From the cell containing the given text, extract its center point as (X, Y) coordinate. 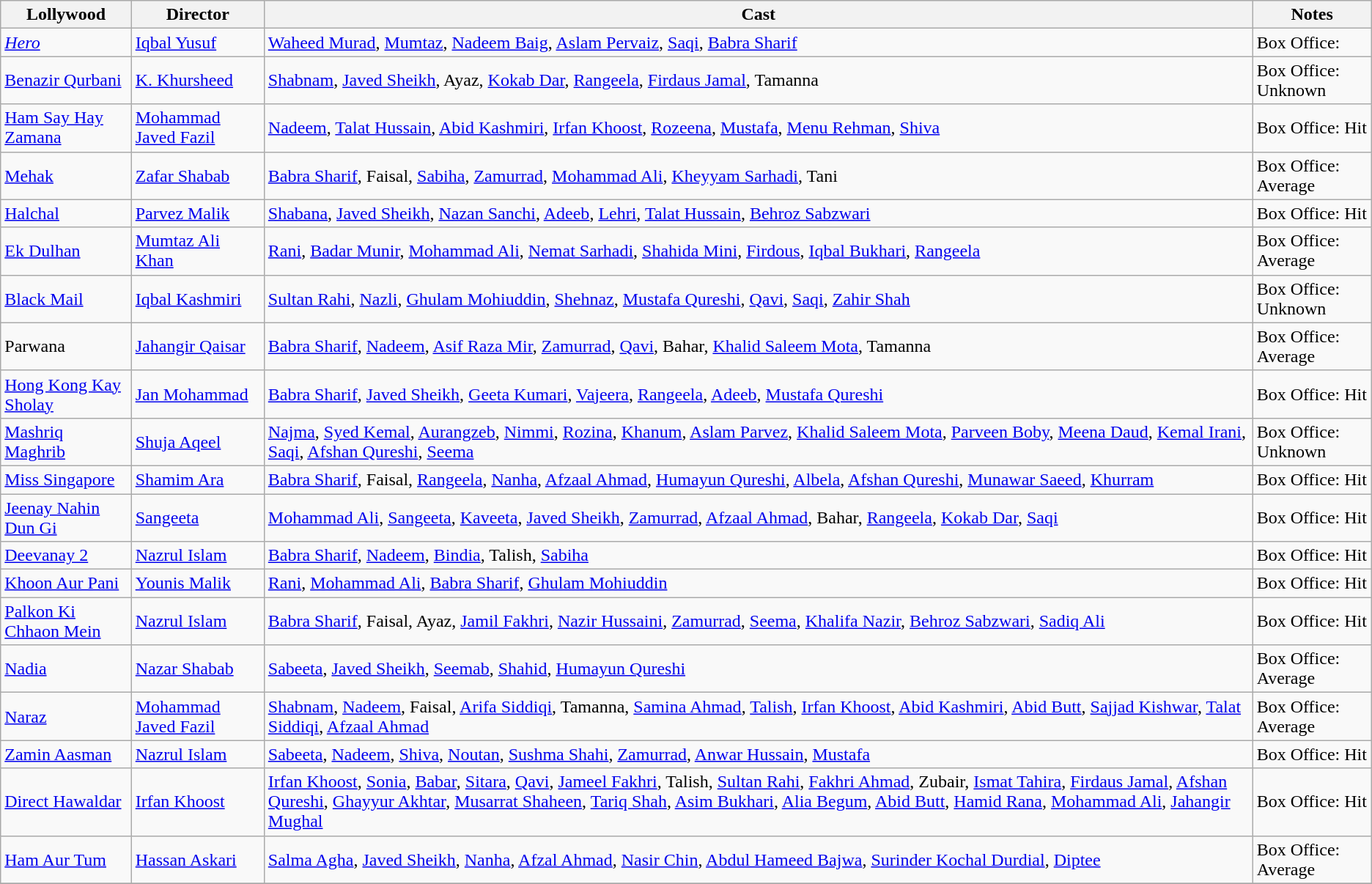
Mumtaz Ali Khan (198, 251)
Shabana, Javed Sheikh, Nazan Sanchi, Adeeb, Lehri, Talat Hussain, Behroz Sabzwari (758, 213)
Hassan Askari (198, 859)
Direct Hawaldar (66, 802)
Ham Say Hay Zamana (66, 128)
Babra Sharif, Faisal, Rangeela, Nanha, Afzaal Ahmad, Humayun Qureshi, Albela, Afshan Qureshi, Munawar Saeed, Khurram (758, 479)
Shamim Ara (198, 479)
Halchal (66, 213)
Cast (758, 15)
Lollywood (66, 15)
Palkon Ki Chhaon Mein (66, 622)
Younis Malik (198, 583)
Hero (66, 43)
Benazir Qurbani (66, 81)
Iqbal Yusuf (198, 43)
Sabeeta, Nadeem, Shiva, Noutan, Sushma Shahi, Zamurrad, Anwar Hussain, Mustafa (758, 754)
Parwana (66, 346)
Naraz (66, 717)
Notes (1312, 15)
Nazar Shabab (198, 668)
Zafar Shabab (198, 176)
Hong Kong Kay Sholay (66, 394)
Rani, Badar Munir, Mohammad Ali, Nemat Sarhadi, Shahida Mini, Firdous, Iqbal Bukhari, Rangeela (758, 251)
Shabnam, Javed Sheikh, Ayaz, Kokab Dar, Rangeela, Firdaus Jamal, Tamanna (758, 81)
Nadeem, Talat Hussain, Abid Kashmiri, Irfan Khoost, Rozeena, Mustafa, Menu Rehman, Shiva (758, 128)
Nadia (66, 668)
Sangeeta (198, 517)
Babra Sharif, Javed Sheikh, Geeta Kumari, Vajeera, Rangeela, Adeeb, Mustafa Qureshi (758, 394)
Mohammad Ali, Sangeeta, Kaveeta, Javed Sheikh, Zamurrad, Afzaal Ahmad, Bahar, Rangeela, Kokab Dar, Saqi (758, 517)
Box Office: (1312, 43)
Sabeeta, Javed Sheikh, Seemab, Shahid, Humayun Qureshi (758, 668)
Irfan Khoost (198, 802)
Iqbal Kashmiri (198, 299)
Ham Aur Tum (66, 859)
Waheed Murad, Mumtaz, Nadeem Baig, Aslam Pervaiz, Saqi, Babra Sharif (758, 43)
Babra Sharif, Faisal, Sabiha, Zamurrad, Mohammad Ali, Kheyyam Sarhadi, Tani (758, 176)
Miss Singapore (66, 479)
Zamin Aasman (66, 754)
Jahangir Qaisar (198, 346)
Babra Sharif, Nadeem, Bindia, Talish, Sabiha (758, 556)
K. Khursheed (198, 81)
Parvez Malik (198, 213)
Deevanay 2 (66, 556)
Babra Sharif, Faisal, Ayaz, Jamil Fakhri, Nazir Hussaini, Zamurrad, Seema, Khalifa Nazir, Behroz Sabzwari, Sadiq Ali (758, 622)
Black Mail (66, 299)
Mehak (66, 176)
Khoon Aur Pani (66, 583)
Rani, Mohammad Ali, Babra Sharif, Ghulam Mohiuddin (758, 583)
Jan Mohammad (198, 394)
Babra Sharif, Nadeem, Asif Raza Mir, Zamurrad, Qavi, Bahar, Khalid Saleem Mota, Tamanna (758, 346)
Sultan Rahi, Nazli, Ghulam Mohiuddin, Shehnaz, Mustafa Qureshi, Qavi, Saqi, Zahir Shah (758, 299)
Ek Dulhan (66, 251)
Jeenay Nahin Dun Gi (66, 517)
Salma Agha, Javed Sheikh, Nanha, Afzal Ahmad, Nasir Chin, Abdul Hameed Bajwa, Surinder Kochal Durdial, Diptee (758, 859)
Director (198, 15)
Mashriq Maghrib (66, 441)
Shuja Aqeel (198, 441)
